From the cell containing the given text, extract its center point as [X, Y] coordinate. 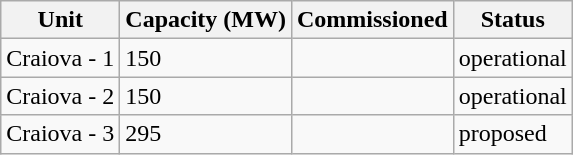
295 [206, 134]
proposed [512, 134]
Capacity (MW) [206, 20]
Status [512, 20]
Craiova - 1 [60, 58]
Unit [60, 20]
Craiova - 3 [60, 134]
Craiova - 2 [60, 96]
Commissioned [372, 20]
